Scan for the cell matching the given text and deliver its [x, y] coordinate at center. 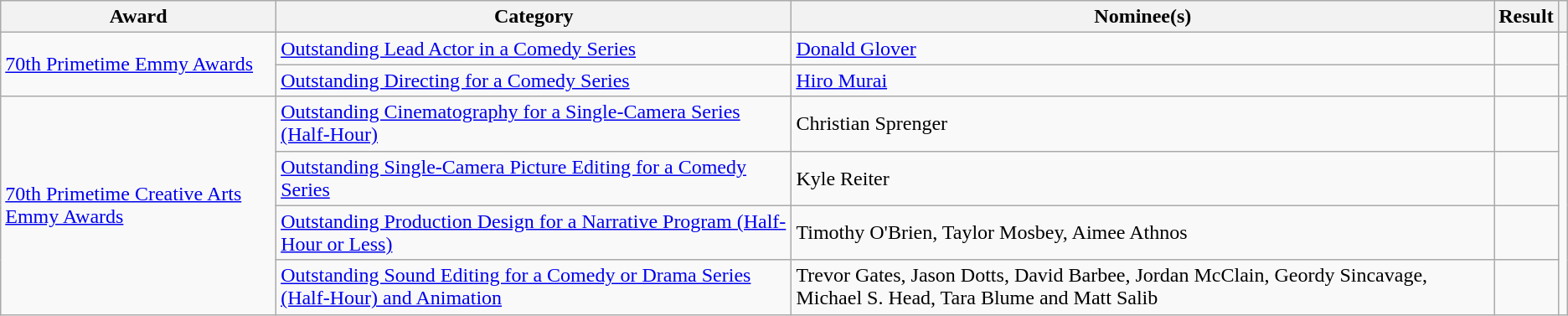
Timothy O'Brien, Taylor Mosbey, Aimee Athnos [1142, 233]
Outstanding Single-Camera Picture Editing for a Comedy Series [534, 178]
Trevor Gates, Jason Dotts, David Barbee, Jordan McClain, Geordy Sincavage, Michael S. Head, Tara Blume and Matt Salib [1142, 287]
Outstanding Sound Editing for a Comedy or Drama Series (Half-Hour) and Animation [534, 287]
70th Primetime Creative Arts Emmy Awards [139, 205]
Donald Glover [1142, 49]
Outstanding Cinematography for a Single-Camera Series (Half-Hour) [534, 124]
Christian Sprenger [1142, 124]
Hiro Murai [1142, 80]
Outstanding Directing for a Comedy Series [534, 80]
Nominee(s) [1142, 17]
Result [1526, 17]
Kyle Reiter [1142, 178]
Outstanding Lead Actor in a Comedy Series [534, 49]
Award [139, 17]
Outstanding Production Design for a Narrative Program (Half-Hour or Less) [534, 233]
70th Primetime Emmy Awards [139, 65]
Category [534, 17]
